Provide the (X, Y) coordinate of the cell's center where the given text is located.  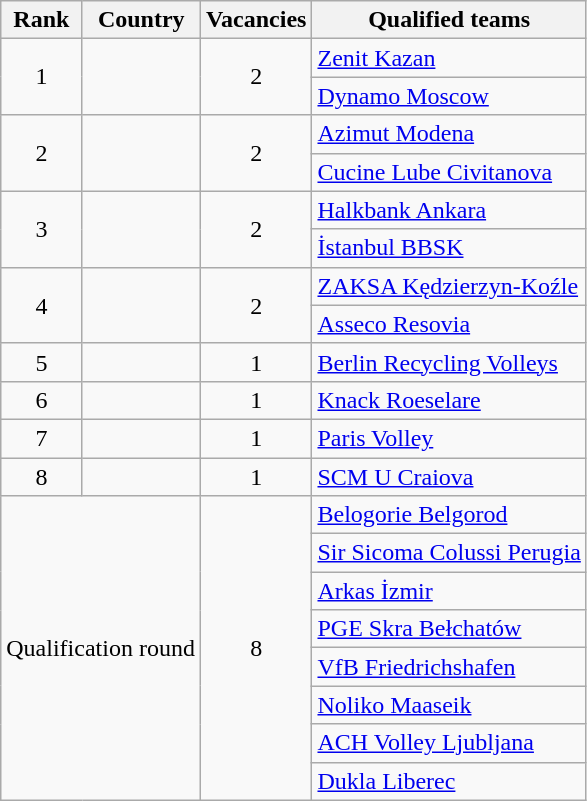
Zenit Kazan (449, 58)
Asseco Resovia (449, 324)
Rank (42, 20)
ACH Volley Ljubljana (449, 743)
5 (42, 362)
Knack Roeselare (449, 400)
Paris Volley (449, 438)
Cucine Lube Civitanova (449, 172)
Sir Sicoma Colussi Perugia (449, 553)
Country (141, 20)
ZAKSA Kędzierzyn-Koźle (449, 286)
Dukla Liberec (449, 781)
PGE Skra Bełchatów (449, 629)
VfB Friedrichshafen (449, 667)
Arkas İzmir (449, 591)
Vacancies (256, 20)
İstanbul BBSK (449, 248)
Qualified teams (449, 20)
SCM U Craiova (449, 477)
Berlin Recycling Volleys (449, 362)
4 (42, 305)
Dynamo Moscow (449, 96)
Azimut Modena (449, 134)
6 (42, 400)
Noliko Maaseik (449, 705)
7 (42, 438)
Halkbank Ankara (449, 210)
3 (42, 229)
Belogorie Belgorod (449, 515)
Qualification round (101, 648)
